Provide the (x, y) coordinate of the cell's center where the given text is located.  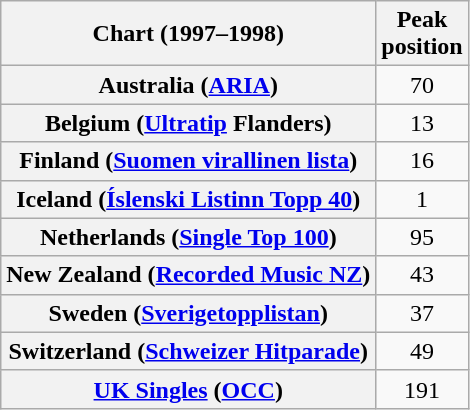
Finland (Suomen virallinen lista) (188, 161)
Peakposition (422, 34)
43 (422, 275)
Iceland (Íslenski Listinn Topp 40) (188, 199)
Belgium (Ultratip Flanders) (188, 123)
1 (422, 199)
70 (422, 85)
37 (422, 313)
UK Singles (OCC) (188, 389)
Chart (1997–1998) (188, 34)
16 (422, 161)
Sweden (Sverigetopplistan) (188, 313)
49 (422, 351)
95 (422, 237)
191 (422, 389)
Switzerland (Schweizer Hitparade) (188, 351)
13 (422, 123)
Netherlands (Single Top 100) (188, 237)
New Zealand (Recorded Music NZ) (188, 275)
Australia (ARIA) (188, 85)
